Capture the cell that displays the provided text and extract its [X, Y] central coordinate. 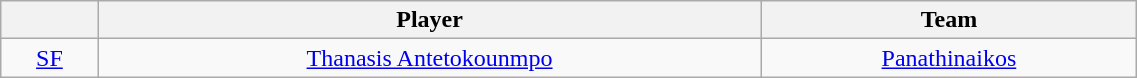
SF [50, 58]
Panathinaikos [949, 58]
Thanasis Antetokounmpo [430, 58]
Player [430, 20]
Team [949, 20]
